Capture the cell that displays the provided text and extract its (X, Y) central coordinate. 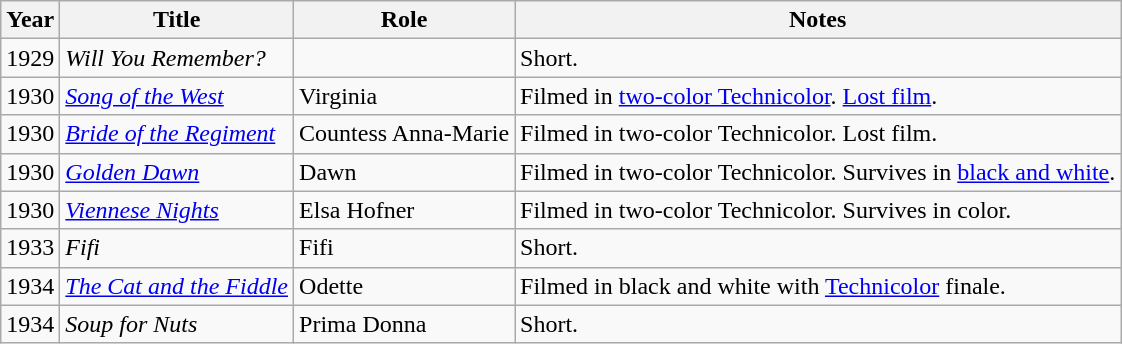
Soup for Nuts (177, 324)
Year (30, 20)
Will You Remember? (177, 58)
Odette (404, 286)
Golden Dawn (177, 172)
Bride of the Regiment (177, 134)
Dawn (404, 172)
Viennese Nights (177, 210)
1933 (30, 248)
Title (177, 20)
The Cat and the Fiddle (177, 286)
Filmed in two-color Technicolor. Survives in color. (818, 210)
Elsa Hofner (404, 210)
Filmed in two-color Technicolor. Survives in black and white. (818, 172)
Filmed in black and white with Technicolor finale. (818, 286)
Virginia (404, 96)
Countess Anna-Marie (404, 134)
Role (404, 20)
1929 (30, 58)
Prima Donna (404, 324)
Song of the West (177, 96)
Notes (818, 20)
